Locate the cell with the specified text and output its (x, y) center coordinate. 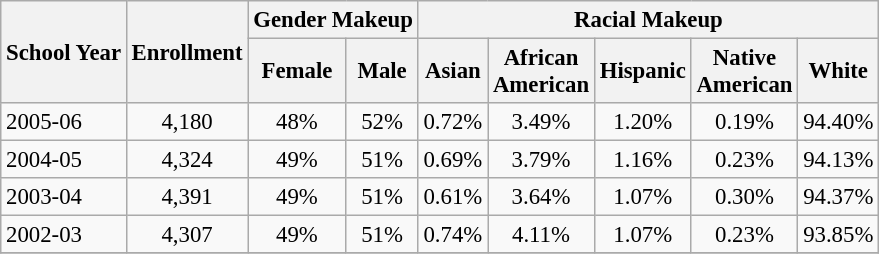
Native American (744, 72)
Racial Makeup (648, 20)
4.11% (542, 235)
0.30% (744, 197)
4,307 (187, 235)
White (838, 72)
African American (542, 72)
Male (382, 72)
93.85% (838, 235)
1.16% (642, 160)
52% (382, 122)
Gender Makeup (333, 20)
94.37% (838, 197)
4,391 (187, 197)
Enrollment (187, 52)
Female (297, 72)
94.40% (838, 122)
4,180 (187, 122)
94.13% (838, 160)
1.20% (642, 122)
Asian (452, 72)
3.79% (542, 160)
0.74% (452, 235)
2005-06 (64, 122)
0.61% (452, 197)
3.64% (542, 197)
0.69% (452, 160)
2004-05 (64, 160)
0.19% (744, 122)
2003-04 (64, 197)
3.49% (542, 122)
School Year (64, 52)
0.72% (452, 122)
Hispanic (642, 72)
48% (297, 122)
2002-03 (64, 235)
4,324 (187, 160)
